Detect which cell encompasses the target text, then output its (x, y) center coordinate. 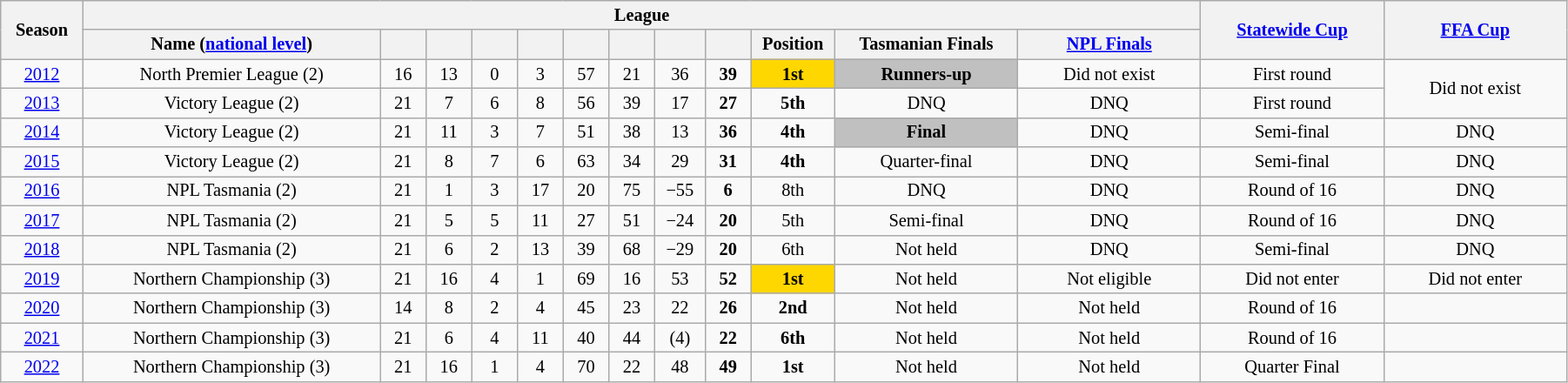
2015 (42, 162)
FFA Cup (1475, 30)
48 (680, 366)
Season (42, 30)
2021 (42, 338)
League (642, 15)
70 (586, 366)
Quarter-final (926, 162)
2019 (42, 279)
2013 (42, 103)
45 (586, 308)
(4) (680, 338)
53 (680, 279)
−29 (680, 250)
Quarter Final (1292, 366)
Statewide Cup (1292, 30)
8th (793, 191)
63 (586, 162)
2012 (42, 74)
52 (727, 279)
2016 (42, 191)
2022 (42, 366)
Position (793, 44)
2nd (793, 308)
34 (632, 162)
56 (586, 103)
38 (632, 132)
2014 (42, 132)
Not eligible (1109, 279)
26 (727, 308)
0 (494, 74)
NPL Finals (1109, 44)
Final (926, 132)
−55 (680, 191)
68 (632, 250)
2017 (42, 220)
69 (586, 279)
29 (680, 162)
2018 (42, 250)
44 (632, 338)
−24 (680, 220)
40 (586, 338)
14 (404, 308)
Name (national level) (231, 44)
23 (632, 308)
31 (727, 162)
Tasmanian Finals (926, 44)
Runners-up (926, 74)
2020 (42, 308)
49 (727, 366)
57 (586, 74)
75 (632, 191)
North Premier League (2) (231, 74)
